Search for the cell housing the specified text and yield its (x, y) center coordinate. 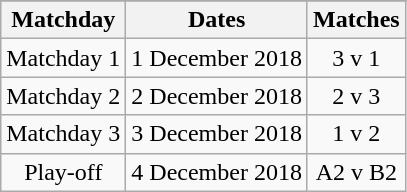
Dates (217, 20)
Matches (356, 20)
Matchday (64, 20)
3 v 1 (356, 58)
2 December 2018 (217, 96)
Play-off (64, 172)
3 December 2018 (217, 134)
1 December 2018 (217, 58)
A2 v B2 (356, 172)
2 v 3 (356, 96)
1 v 2 (356, 134)
Matchday 1 (64, 58)
4 December 2018 (217, 172)
Matchday 2 (64, 96)
Matchday 3 (64, 134)
